Return the [x, y] coordinate for the center point of the cell that contains the specified text.  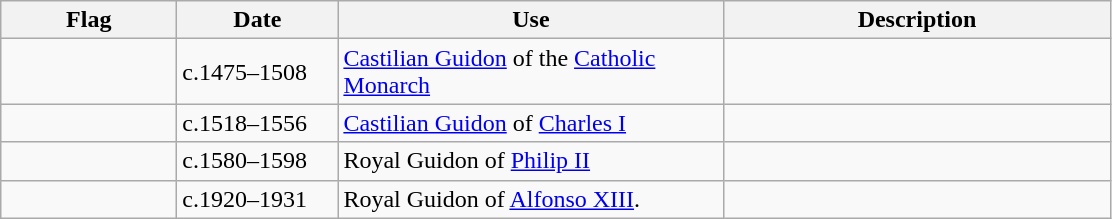
Use [531, 20]
Flag [89, 20]
Castilian Guidon of Charles I [531, 123]
Description [917, 20]
Royal Guidon of Alfonso XIII. [531, 199]
c.1475–1508 [258, 72]
Date [258, 20]
c.1580–1598 [258, 161]
Royal Guidon of Philip II [531, 161]
Castilian Guidon of the Catholic Monarch [531, 72]
c.1518–1556 [258, 123]
c.1920–1931 [258, 199]
